Search for the cell housing the specified text and yield its [x, y] center coordinate. 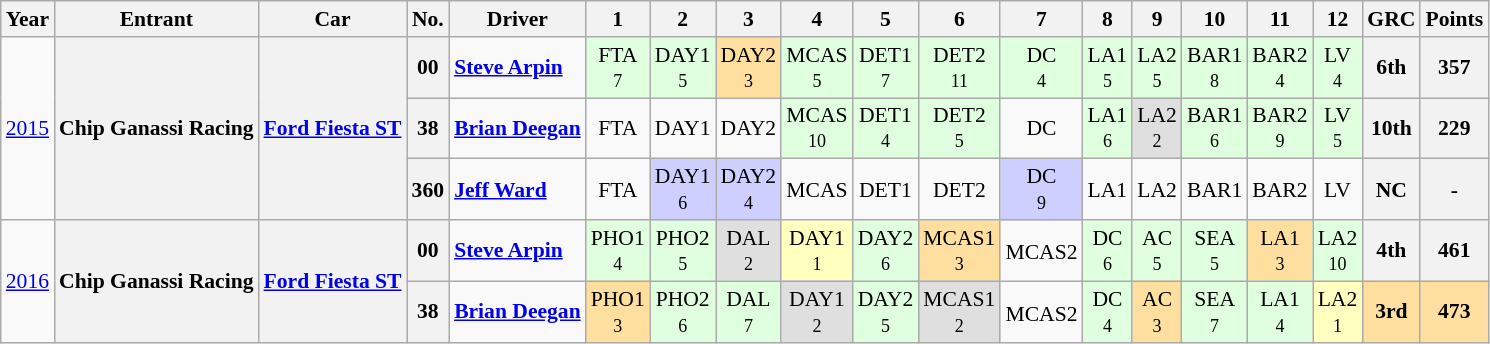
DAY25 [886, 312]
- [1454, 190]
PHO25 [683, 250]
GRC [1391, 19]
DET211 [959, 68]
LA21 [1338, 312]
DAY24 [749, 190]
DAL2 [749, 250]
FTA7 [618, 68]
LA210 [1338, 250]
BAR29 [1280, 128]
DET14 [886, 128]
LV [1338, 190]
Year [28, 19]
Car [333, 19]
8 [1108, 19]
PHO14 [618, 250]
SEA7 [1214, 312]
2 [683, 19]
357 [1454, 68]
DAY16 [683, 190]
MCAS13 [959, 250]
3rd [1391, 312]
229 [1454, 128]
461 [1454, 250]
2016 [28, 281]
SEA5 [1214, 250]
DC9 [1041, 190]
Points [1454, 19]
LA22 [1157, 128]
LA16 [1108, 128]
1 [618, 19]
MCAS5 [816, 68]
6th [1391, 68]
Driver [518, 19]
DET25 [959, 128]
MCAS12 [959, 312]
2015 [28, 128]
DC6 [1108, 250]
DAY2 [749, 128]
NC [1391, 190]
DAY1 [683, 128]
7 [1041, 19]
3 [749, 19]
BAR24 [1280, 68]
Jeff Ward [518, 190]
DC [1041, 128]
LA25 [1157, 68]
BAR16 [1214, 128]
DAY12 [816, 312]
LA14 [1280, 312]
10th [1391, 128]
LA1 [1108, 190]
360 [428, 190]
10 [1214, 19]
Entrant [156, 19]
BAR18 [1214, 68]
DAY15 [683, 68]
11 [1280, 19]
4 [816, 19]
LV5 [1338, 128]
AC3 [1157, 312]
473 [1454, 312]
LA13 [1280, 250]
DET2 [959, 190]
No. [428, 19]
MCAS10 [816, 128]
DAY11 [816, 250]
LV4 [1338, 68]
AC5 [1157, 250]
BAR1 [1214, 190]
DET1 [886, 190]
DAL7 [749, 312]
BAR2 [1280, 190]
DAY26 [886, 250]
12 [1338, 19]
9 [1157, 19]
4th [1391, 250]
DET17 [886, 68]
5 [886, 19]
MCAS [816, 190]
DAY23 [749, 68]
PHO26 [683, 312]
6 [959, 19]
PHO13 [618, 312]
LA2 [1157, 190]
LA15 [1108, 68]
